Pinpoint the cell where the given text exists, returning its [x, y] midpoint coordinate. 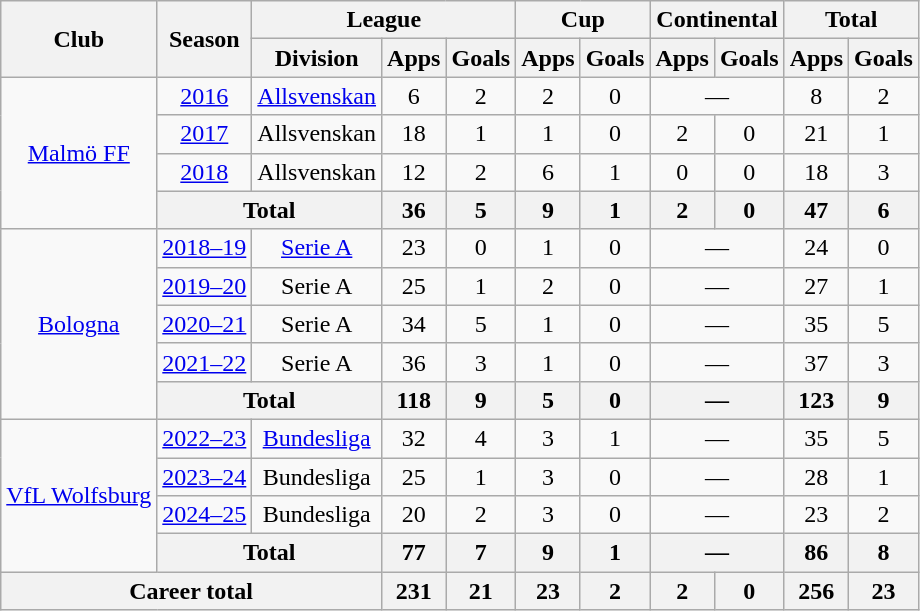
2024–25 [204, 515]
24 [816, 248]
37 [816, 362]
Division [317, 58]
2020–21 [204, 324]
47 [816, 210]
League [384, 20]
32 [414, 438]
34 [414, 324]
7 [481, 553]
27 [816, 286]
Club [79, 39]
2016 [204, 96]
123 [816, 400]
231 [414, 591]
Season [204, 39]
2018 [204, 172]
4 [481, 438]
2019–20 [204, 286]
86 [816, 553]
Career total [192, 591]
VfL Wolfsburg [79, 495]
2023–24 [204, 477]
Cup [583, 20]
2017 [204, 134]
20 [414, 515]
2021–22 [204, 362]
256 [816, 591]
Bologna [79, 324]
12 [414, 172]
Malmö FF [79, 153]
Continental [717, 20]
28 [816, 477]
77 [414, 553]
118 [414, 400]
2018–19 [204, 248]
2022–23 [204, 438]
